Capture the cell that displays the provided text and extract its [X, Y] central coordinate. 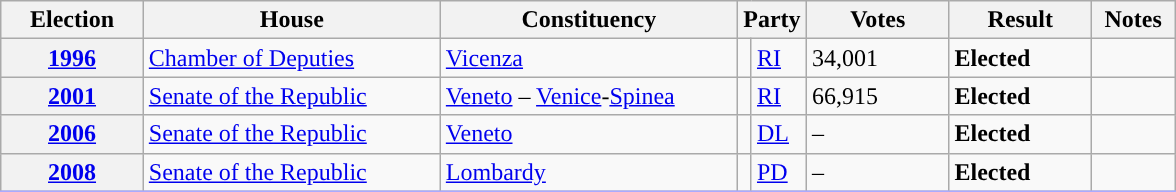
Veneto [588, 134]
2006 [72, 134]
DL [778, 134]
PD [778, 172]
Chamber of Deputies [292, 58]
Result [1020, 20]
2001 [72, 96]
Lombardy [588, 172]
Vicenza [588, 58]
Notes [1134, 20]
Veneto – Venice-Spinea [588, 96]
66,915 [878, 96]
2008 [72, 172]
Election [72, 20]
34,001 [878, 58]
Votes [878, 20]
Party [772, 20]
1996 [72, 58]
Constituency [588, 20]
House [292, 20]
